Scan for the cell matching the given text and deliver its (X, Y) coordinate at center. 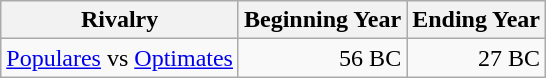
Populares vs Optimates (120, 58)
27 BC (476, 58)
Beginning Year (322, 20)
Ending Year (476, 20)
Rivalry (120, 20)
56 BC (322, 58)
